Provide the [x, y] coordinate of the cell's center where the given text is located.  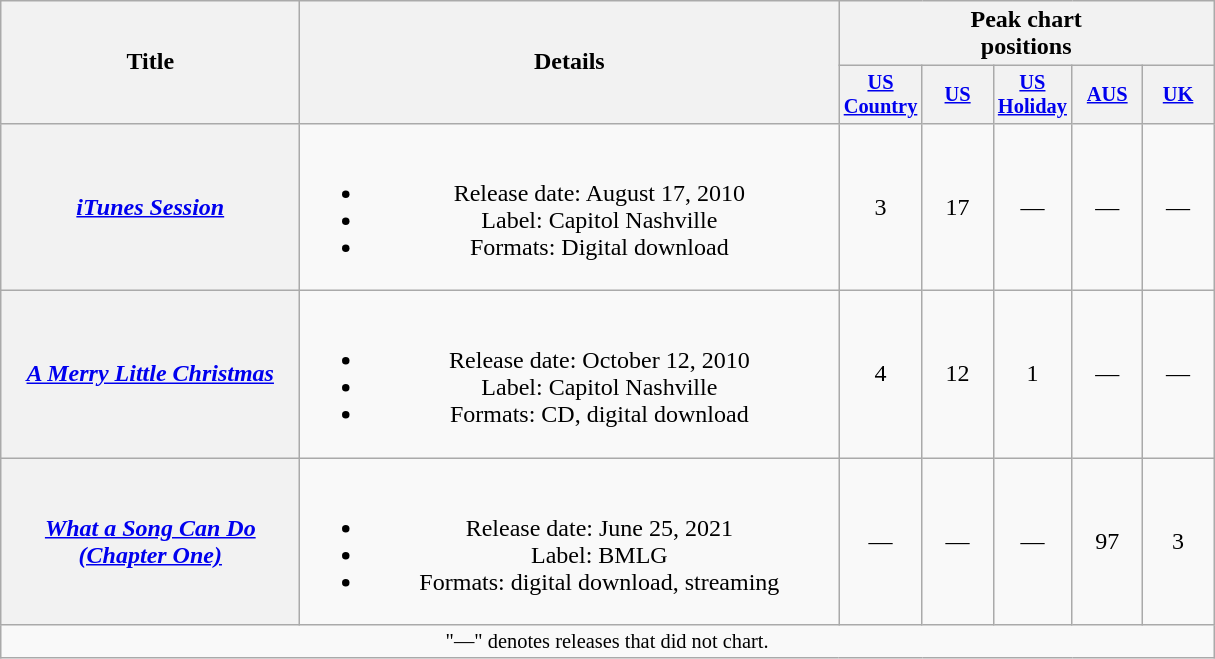
US [958, 95]
Release date: October 12, 2010Label: Capitol NashvilleFormats: CD, digital download [570, 374]
Release date: August 17, 2010Label: Capitol NashvilleFormats: Digital download [570, 206]
iTunes Session [150, 206]
17 [958, 206]
AUS [1108, 95]
"—" denotes releases that did not chart. [608, 642]
Peak chartpositions [1026, 34]
Release date: June 25, 2021Label: BMLGFormats: digital download, streaming [570, 542]
Title [150, 62]
12 [958, 374]
What a Song Can Do (Chapter One) [150, 542]
97 [1108, 542]
1 [1032, 374]
US Country [880, 95]
A Merry Little Christmas [150, 374]
4 [880, 374]
US Holiday [1032, 95]
UK [1178, 95]
Details [570, 62]
